Locate the cell with the specified text and output its (X, Y) center coordinate. 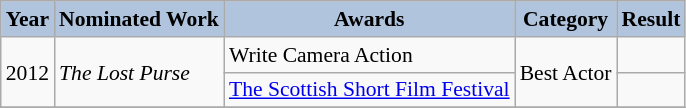
2012 (28, 72)
The Scottish Short Film Festival (370, 90)
Category (566, 19)
The Lost Purse (139, 72)
Result (652, 19)
Awards (370, 19)
Nominated Work (139, 19)
Best Actor (566, 72)
Write Camera Action (370, 55)
Year (28, 19)
